Return the [X, Y] coordinate for the center point of the cell that contains the specified text.  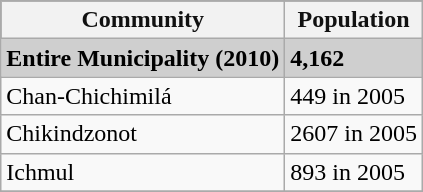
Community [143, 20]
Chikindzonot [143, 134]
893 in 2005 [354, 172]
2607 in 2005 [354, 134]
Ichmul [143, 172]
4,162 [354, 58]
Entire Municipality (2010) [143, 58]
Chan-Chichimilá [143, 96]
Population [354, 20]
449 in 2005 [354, 96]
